Extract the (x, y) coordinate from the center of the cell holding the provided text.  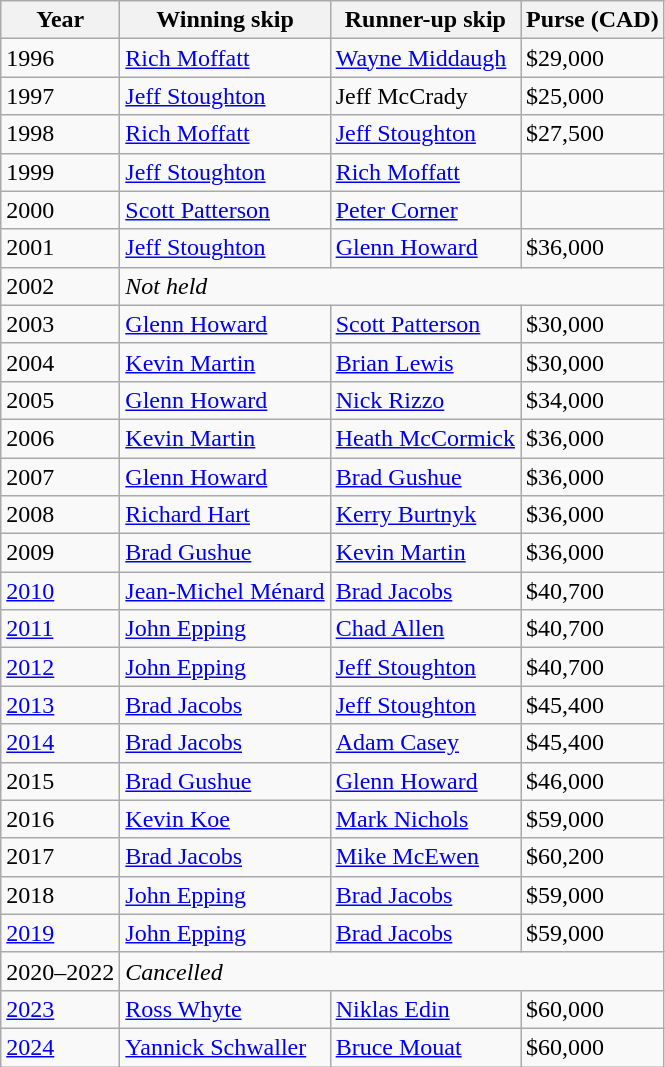
Kerry Burtnyk (425, 515)
2014 (60, 743)
2012 (60, 667)
Jeff McCrady (425, 96)
$29,000 (592, 58)
Brian Lewis (425, 362)
2010 (60, 591)
2011 (60, 629)
Cancelled (392, 971)
1999 (60, 172)
$34,000 (592, 400)
1998 (60, 134)
Purse (CAD) (592, 20)
2005 (60, 400)
1997 (60, 96)
2015 (60, 781)
2007 (60, 477)
2004 (60, 362)
Winning skip (225, 20)
Not held (392, 286)
Runner-up skip (425, 20)
2024 (60, 1047)
2016 (60, 819)
$46,000 (592, 781)
Yannick Schwaller (225, 1047)
2023 (60, 1009)
Heath McCormick (425, 438)
Chad Allen (425, 629)
Adam Casey (425, 743)
$27,500 (592, 134)
$60,200 (592, 857)
Niklas Edin (425, 1009)
Mark Nichols (425, 819)
Jean-Michel Ménard (225, 591)
Ross Whyte (225, 1009)
2002 (60, 286)
2003 (60, 324)
2009 (60, 553)
Richard Hart (225, 515)
Peter Corner (425, 210)
2000 (60, 210)
Wayne Middaugh (425, 58)
Year (60, 20)
2013 (60, 705)
2019 (60, 933)
2006 (60, 438)
1996 (60, 58)
2017 (60, 857)
2001 (60, 248)
Bruce Mouat (425, 1047)
Mike McEwen (425, 857)
2008 (60, 515)
Kevin Koe (225, 819)
2018 (60, 895)
2020–2022 (60, 971)
$25,000 (592, 96)
Nick Rizzo (425, 400)
